Identify which cell holds the provided text, then report its (X, Y) central coordinate. 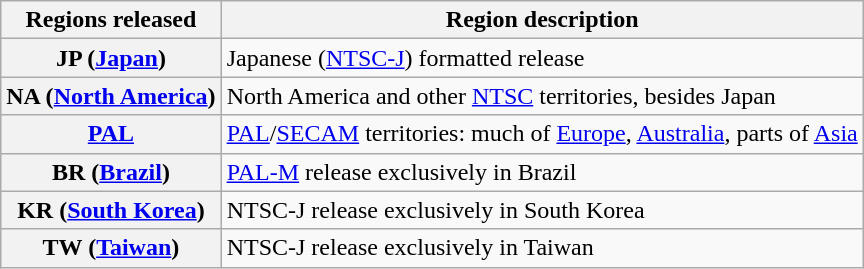
NA (North America) (111, 96)
KR (South Korea) (111, 210)
JP (Japan) (111, 58)
TW (Taiwan) (111, 248)
PAL/SECAM territories: much of Europe, Australia, parts of Asia (542, 134)
NTSC-J release exclusively in South Korea (542, 210)
BR (Brazil) (111, 172)
PAL-M release exclusively in Brazil (542, 172)
Regions released (111, 20)
PAL (111, 134)
Japanese (NTSC-J) formatted release (542, 58)
NTSC-J release exclusively in Taiwan (542, 248)
North America and other NTSC territories, besides Japan (542, 96)
Region description (542, 20)
